Output the (x, y) coordinate of the center of the cell containing the given text.  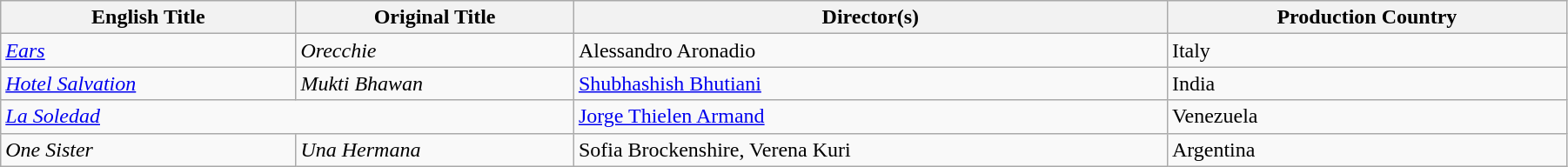
Director(s) (870, 17)
Alessandro Aronadio (870, 50)
English Title (148, 17)
Argentina (1366, 150)
Ears (148, 50)
Italy (1366, 50)
Original Title (435, 17)
La Soledad (287, 117)
Venezuela (1366, 117)
India (1366, 83)
Jorge Thielen Armand (870, 117)
One Sister (148, 150)
Production Country (1366, 17)
Hotel Salvation (148, 83)
Shubhashish Bhutiani (870, 83)
Sofia Brockenshire, Verena Kuri (870, 150)
Orecchie (435, 50)
Mukti Bhawan (435, 83)
Una Hermana (435, 150)
